Locate the cell with the specified text and output its (x, y) center coordinate. 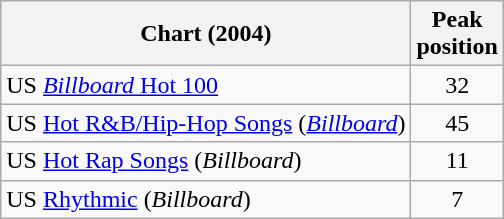
US Hot R&B/Hip-Hop Songs (Billboard) (206, 123)
US Hot Rap Songs (Billboard) (206, 161)
7 (457, 199)
US Rhythmic (Billboard) (206, 199)
45 (457, 123)
Chart (2004) (206, 34)
US Billboard Hot 100 (206, 85)
32 (457, 85)
Peakposition (457, 34)
11 (457, 161)
